Return [X, Y] of the center of cell containing provided text 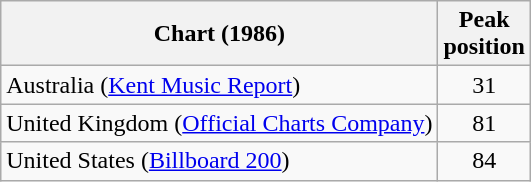
Peakposition [484, 34]
Australia (Kent Music Report) [220, 85]
31 [484, 85]
Chart (1986) [220, 34]
81 [484, 123]
United States (Billboard 200) [220, 161]
84 [484, 161]
United Kingdom (Official Charts Company) [220, 123]
